From the cell containing the given text, extract its center point as (x, y) coordinate. 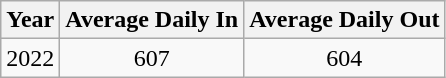
2022 (30, 58)
Average Daily In (152, 20)
Average Daily Out (344, 20)
Year (30, 20)
604 (344, 58)
607 (152, 58)
